Extract the [X, Y] coordinate from the center of the cell holding the provided text.  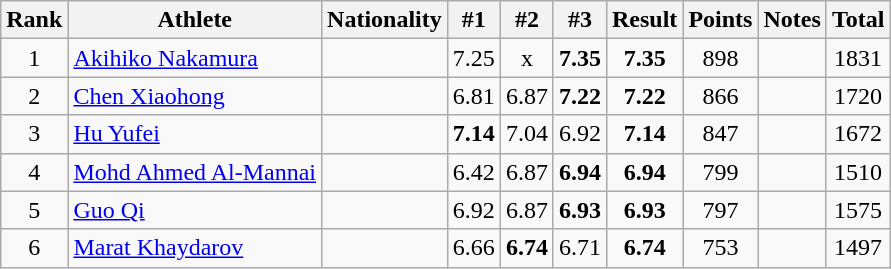
5 [34, 210]
Points [720, 20]
Notes [792, 20]
6.42 [474, 172]
Marat Khaydarov [195, 248]
Rank [34, 20]
1 [34, 58]
Hu Yufei [195, 134]
1510 [858, 172]
4 [34, 172]
6.66 [474, 248]
797 [720, 210]
Athlete [195, 20]
7.25 [474, 58]
753 [720, 248]
1831 [858, 58]
Result [644, 20]
898 [720, 58]
#2 [526, 20]
6.71 [580, 248]
Guo Qi [195, 210]
Akihiko Nakamura [195, 58]
6.81 [474, 96]
799 [720, 172]
7.04 [526, 134]
1497 [858, 248]
x [526, 58]
1575 [858, 210]
#3 [580, 20]
Chen Xiaohong [195, 96]
6 [34, 248]
Mohd Ahmed Al-Mannai [195, 172]
Nationality [385, 20]
1672 [858, 134]
Total [858, 20]
3 [34, 134]
1720 [858, 96]
847 [720, 134]
2 [34, 96]
866 [720, 96]
#1 [474, 20]
